Detect which cell encompasses the target text, then output its [x, y] center coordinate. 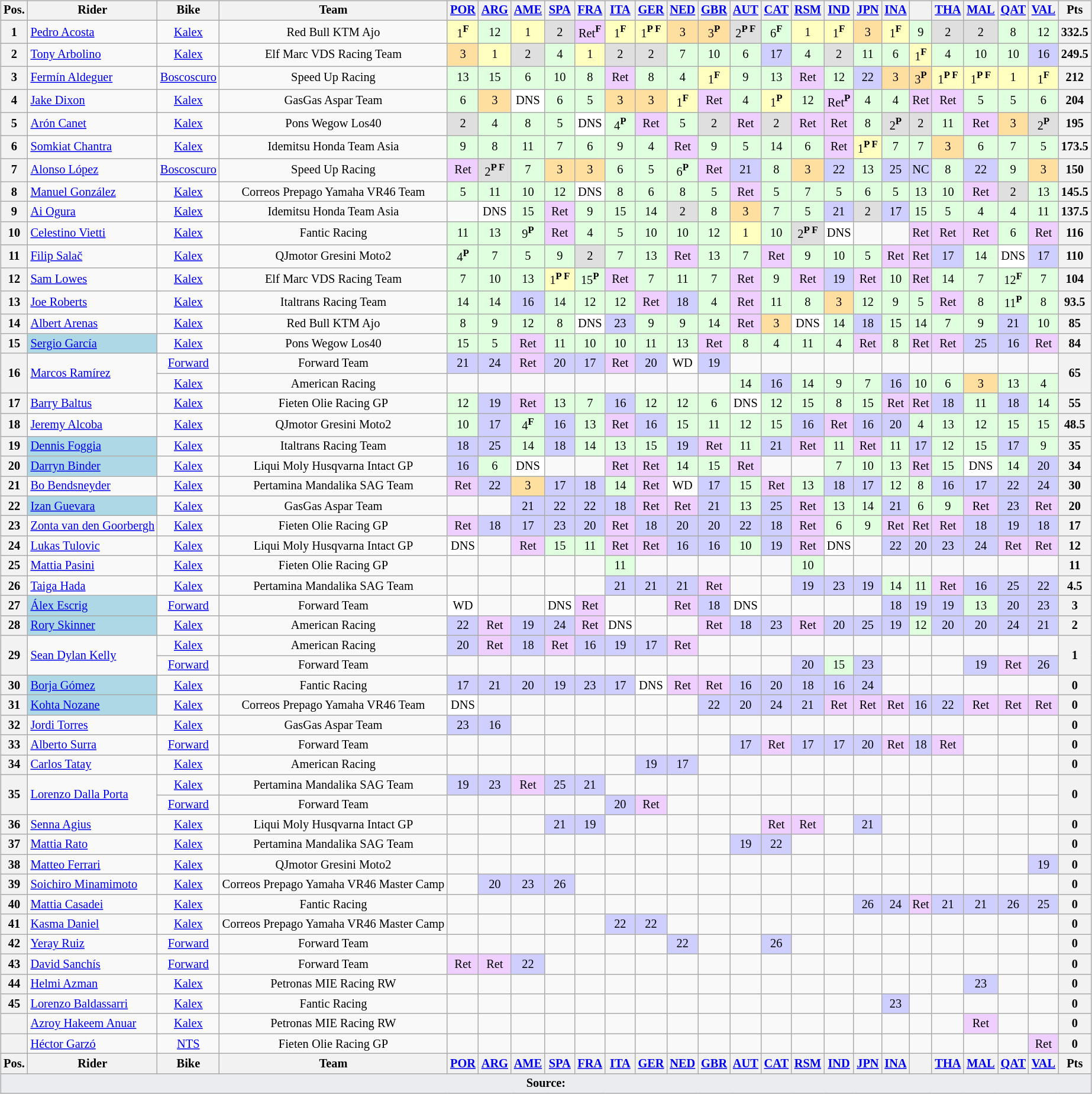
32 [14, 725]
204 [1075, 101]
NC [920, 170]
9P [528, 233]
42 [14, 944]
1P [776, 101]
Soichiro Minamimoto [92, 885]
Kohta Nozane [92, 705]
37 [14, 844]
Lukas Tulovic [92, 546]
Celestino Vietti [92, 233]
Marcos Ramírez [92, 373]
Azroy Hakeem Anuar [92, 1024]
43 [14, 964]
41 [14, 924]
Mattia Casadei [92, 904]
Borja Gómez [92, 685]
Jordi Torres [92, 725]
Sean Dylan Kelly [92, 656]
NTS [188, 1044]
Albert Arenas [92, 324]
44 [14, 984]
Alonso López [92, 170]
Mattia Rato [92, 844]
Álex Escrig [92, 606]
55 [1075, 404]
27 [14, 606]
29 [14, 656]
Izan Guevara [92, 506]
212 [1075, 78]
Lorenzo Dalla Porta [92, 794]
104 [1075, 279]
150 [1075, 170]
Ai Ogura [92, 212]
RetF [590, 32]
Source: [545, 1083]
Héctor Garzó [92, 1044]
48.5 [1075, 425]
12F [1013, 279]
Helmi Azman [92, 984]
173.5 [1075, 147]
45 [14, 1004]
36 [14, 825]
Kasma Daniel [92, 924]
249.5 [1075, 54]
Tony Arbolino [92, 54]
28 [14, 625]
31 [14, 705]
Jake Dixon [92, 101]
Sergio García [92, 344]
Alberto Surra [92, 745]
Taiga Hada [92, 586]
Matteo Ferrari [92, 864]
Arón Canet [92, 124]
Mattia Pasini [92, 566]
RetP [839, 101]
Rory Skinner [92, 625]
Darryn Binder [92, 466]
6F [776, 32]
Bo Bendsneyder [92, 486]
145.5 [1075, 192]
65 [1075, 373]
84 [1075, 344]
39 [14, 885]
Jeremy Alcoba [92, 425]
40 [14, 904]
Yeray Ruiz [92, 944]
195 [1075, 124]
Somkiat Chantra [92, 147]
4.5 [1075, 586]
85 [1075, 324]
Barry Baltus [92, 404]
38 [14, 864]
116 [1075, 233]
93.5 [1075, 302]
David Sanchís [92, 964]
Lorenzo Baldassarri [92, 1004]
Sam Lowes [92, 279]
4F [528, 425]
Manuel González [92, 192]
33 [14, 745]
Joe Roberts [92, 302]
15P [590, 279]
332.5 [1075, 32]
110 [1075, 256]
Fermín Aldeguer [92, 78]
Filip Salač [92, 256]
6P [683, 170]
11P [1013, 302]
Carlos Tatay [92, 765]
137.5 [1075, 212]
Senna Agius [92, 825]
Pedro Acosta [92, 32]
Dennis Foggia [92, 446]
Zonta van den Goorbergh [92, 526]
